Determine the [X, Y] coordinate at the center of the cell enclosing the given text.  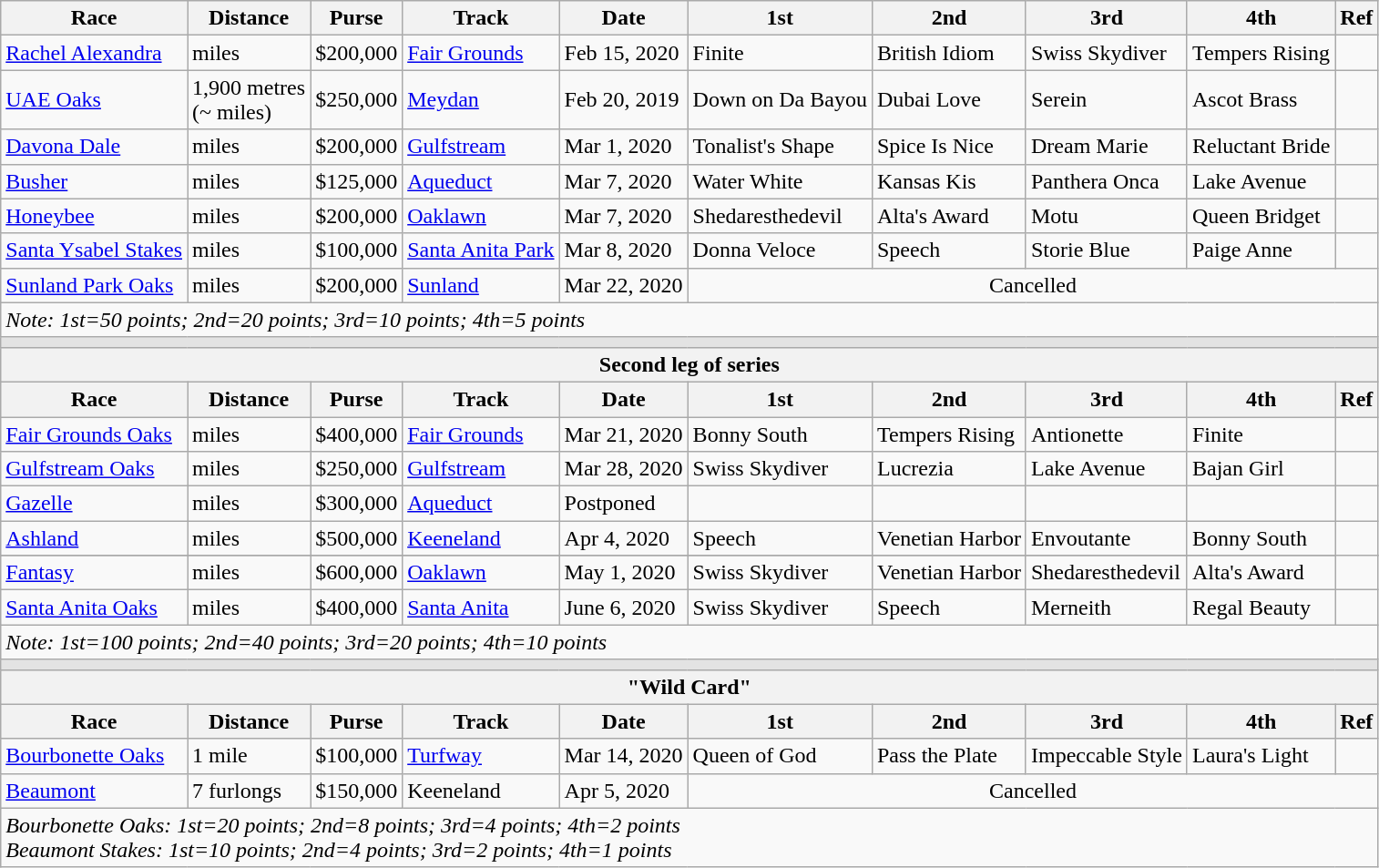
British Idiom [949, 53]
Gazelle [95, 504]
May 1, 2020 [623, 573]
Fair Grounds Oaks [95, 434]
Mar 8, 2020 [623, 250]
Envoutante [1106, 538]
Laura's Light [1261, 756]
Meydan [481, 100]
$500,000 [357, 538]
Panthera Onca [1106, 181]
Tonalist's Shape [780, 147]
Feb 15, 2020 [623, 53]
Queen of God [780, 756]
Bourbonette Oaks [95, 756]
Davona Dale [95, 147]
1,900 metres(~ miles) [250, 100]
Water White [780, 181]
Feb 20, 2019 [623, 100]
Spice Is Nice [949, 147]
$600,000 [357, 573]
"Wild Card" [689, 687]
Regal Beauty [1261, 608]
Dubai Love [949, 100]
June 6, 2020 [623, 608]
Reluctant Bride [1261, 147]
Apr 4, 2020 [623, 538]
Lucrezia [949, 469]
Bourbonette Oaks: 1st=20 points; 2nd=8 points; 3rd=4 points; 4th=2 points Beaumont Stakes: 1st=10 points; 2nd=4 points; 3rd=2 points; 4th=1 points [689, 838]
Merneith [1106, 608]
Ascot Brass [1261, 100]
Queen Bridget [1261, 216]
Mar 14, 2020 [623, 756]
Down on Da Bayou [780, 100]
Mar 28, 2020 [623, 469]
Gulfstream Oaks [95, 469]
Santa Anita Oaks [95, 608]
Santa Ysabel Stakes [95, 250]
Fantasy [95, 573]
Mar 22, 2020 [623, 285]
Mar 1, 2020 [623, 147]
Antionette [1106, 434]
Donna Veloce [780, 250]
Apr 5, 2020 [623, 791]
Kansas Kis [949, 181]
Bajan Girl [1261, 469]
Santa Anita [481, 608]
Note: 1st=100 points; 2nd=40 points; 3rd=20 points; 4th=10 points [689, 642]
Honeybee [95, 216]
Mar 21, 2020 [623, 434]
Paige Anne [1261, 250]
UAE Oaks [95, 100]
Dream Marie [1106, 147]
Motu [1106, 216]
Serein [1106, 100]
1 mile [250, 756]
Beaumont [95, 791]
Note: 1st=50 points; 2nd=20 points; 3rd=10 points; 4th=5 points [689, 320]
$125,000 [357, 181]
7 furlongs [250, 791]
Ashland [95, 538]
Impeccable Style [1106, 756]
Rachel Alexandra [95, 53]
$150,000 [357, 791]
Second leg of series [689, 364]
Sunland [481, 285]
Busher [95, 181]
Storie Blue [1106, 250]
Pass the Plate [949, 756]
$300,000 [357, 504]
Santa Anita Park [481, 250]
Turfway [481, 756]
Sunland Park Oaks [95, 285]
Postponed [623, 504]
